Scan for the cell matching the given text and deliver its [X, Y] coordinate at center. 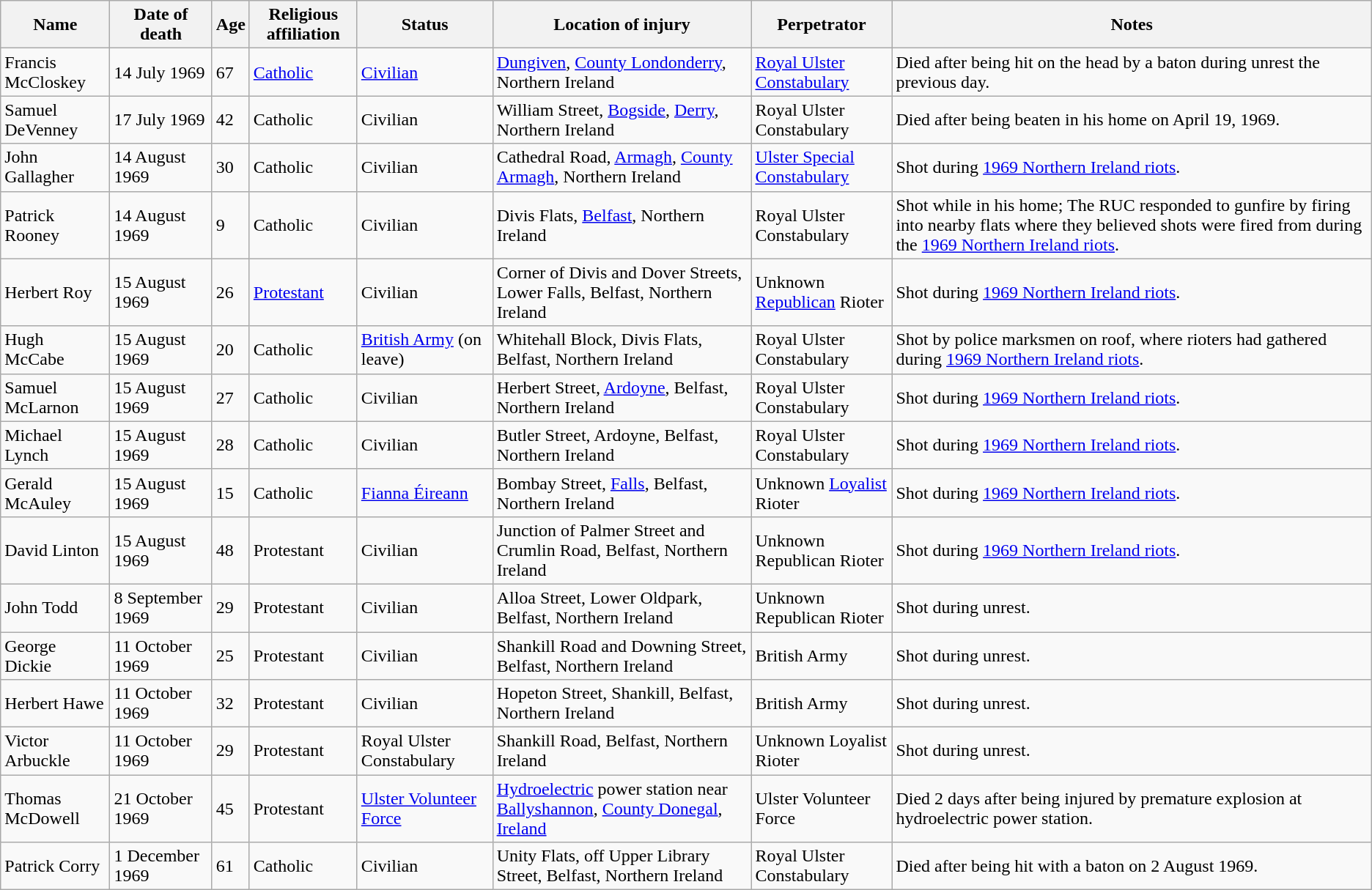
61 [230, 866]
William Street, Bogside, Derry, Northern Ireland [622, 120]
45 [230, 809]
Hydroelectric power station near Ballyshannon, County Donegal, Ireland [622, 809]
Died 2 days after being injured by premature explosion at hydroelectric power station. [1132, 809]
26 [230, 292]
Notes [1132, 25]
Francis McCloskey [56, 72]
48 [230, 550]
Shankill Road, Belfast, Northern Ireland [622, 752]
Shot by police marksmen on roof, where rioters had gathered during 1969 Northern Ireland riots. [1132, 350]
Patrick Corry [56, 866]
15 [230, 492]
25 [230, 655]
Whitehall Block, Divis Flats, Belfast, Northern Ireland [622, 350]
Corner of Divis and Dover Streets, Lower Falls, Belfast, Northern Ireland [622, 292]
Junction of Palmer Street and Crumlin Road, Belfast, Northern Ireland [622, 550]
Age [230, 25]
42 [230, 120]
Patrick Rooney [56, 225]
Religious affiliation [303, 25]
Divis Flats, Belfast, Northern Ireland [622, 225]
Michael Lynch [56, 445]
Samuel McLarnon [56, 397]
Hugh McCabe [56, 350]
Cathedral Road, Armagh, County Armagh, Northern Ireland [622, 167]
17 July 1969 [161, 120]
Victor Arbuckle [56, 752]
Dungiven, County Londonderry, Northern Ireland [622, 72]
John Todd [56, 608]
Status [425, 25]
Herbert Street, Ardoyne, Belfast, Northern Ireland [622, 397]
20 [230, 350]
Samuel DeVenney [56, 120]
67 [230, 72]
8 September 1969 [161, 608]
Shankill Road and Downing Street, Belfast, Northern Ireland [622, 655]
John Gallagher [56, 167]
George Dickie [56, 655]
British Army (on leave) [425, 350]
Name [56, 25]
1 December 1969 [161, 866]
Location of injury [622, 25]
Date of death [161, 25]
Gerald McAuley [56, 492]
28 [230, 445]
David Linton [56, 550]
Thomas McDowell [56, 809]
Hopeton Street, Shankill, Belfast, Northern Ireland [622, 703]
Ulster Special Constabulary [822, 167]
Unity Flats, off Upper Library Street, Belfast, Northern Ireland [622, 866]
Fianna Éireann [425, 492]
Herbert Roy [56, 292]
14 July 1969 [161, 72]
Alloa Street, Lower Oldpark, Belfast, Northern Ireland [622, 608]
Perpetrator [822, 25]
Died after being hit on the head by a baton during unrest the previous day. [1132, 72]
32 [230, 703]
9 [230, 225]
30 [230, 167]
Bombay Street, Falls, Belfast, Northern Ireland [622, 492]
21 October 1969 [161, 809]
Butler Street, Ardoyne, Belfast, Northern Ireland [622, 445]
Died after being hit with a baton on 2 August 1969. [1132, 866]
Herbert Hawe [56, 703]
Died after being beaten in his home on April 19, 1969. [1132, 120]
27 [230, 397]
